From the cell containing the given text, extract its center point as (x, y) coordinate. 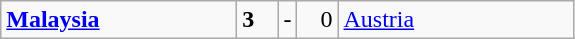
Austria (456, 20)
Malaysia (119, 20)
- (288, 20)
0 (318, 20)
3 (258, 20)
